Output the (X, Y) coordinate of the center of the cell containing the given text.  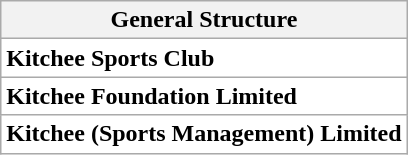
Kitchee Foundation Limited (204, 96)
General Structure (204, 20)
Kitchee Sports Club (204, 58)
Kitchee (Sports Management) Limited (204, 134)
